Scan for the cell matching the given text and deliver its (X, Y) coordinate at center. 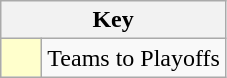
Teams to Playoffs (134, 58)
Key (114, 20)
